For the text-containing cell, return its midpoint in [X, Y] coordinate format. 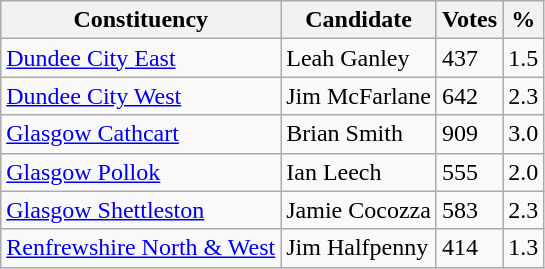
Dundee City East [141, 58]
437 [469, 58]
Ian Leech [359, 172]
Leah Ganley [359, 58]
1.5 [524, 58]
Brian Smith [359, 134]
414 [469, 248]
642 [469, 96]
1.3 [524, 248]
Glasgow Pollok [141, 172]
Glasgow Shettleston [141, 210]
909 [469, 134]
% [524, 20]
555 [469, 172]
Candidate [359, 20]
583 [469, 210]
Dundee City West [141, 96]
Jim McFarlane [359, 96]
Votes [469, 20]
Renfrewshire North & West [141, 248]
Glasgow Cathcart [141, 134]
Constituency [141, 20]
Jamie Cocozza [359, 210]
3.0 [524, 134]
Jim Halfpenny [359, 248]
2.0 [524, 172]
